Return the (x, y) coordinate for the center point of the cell that contains the specified text.  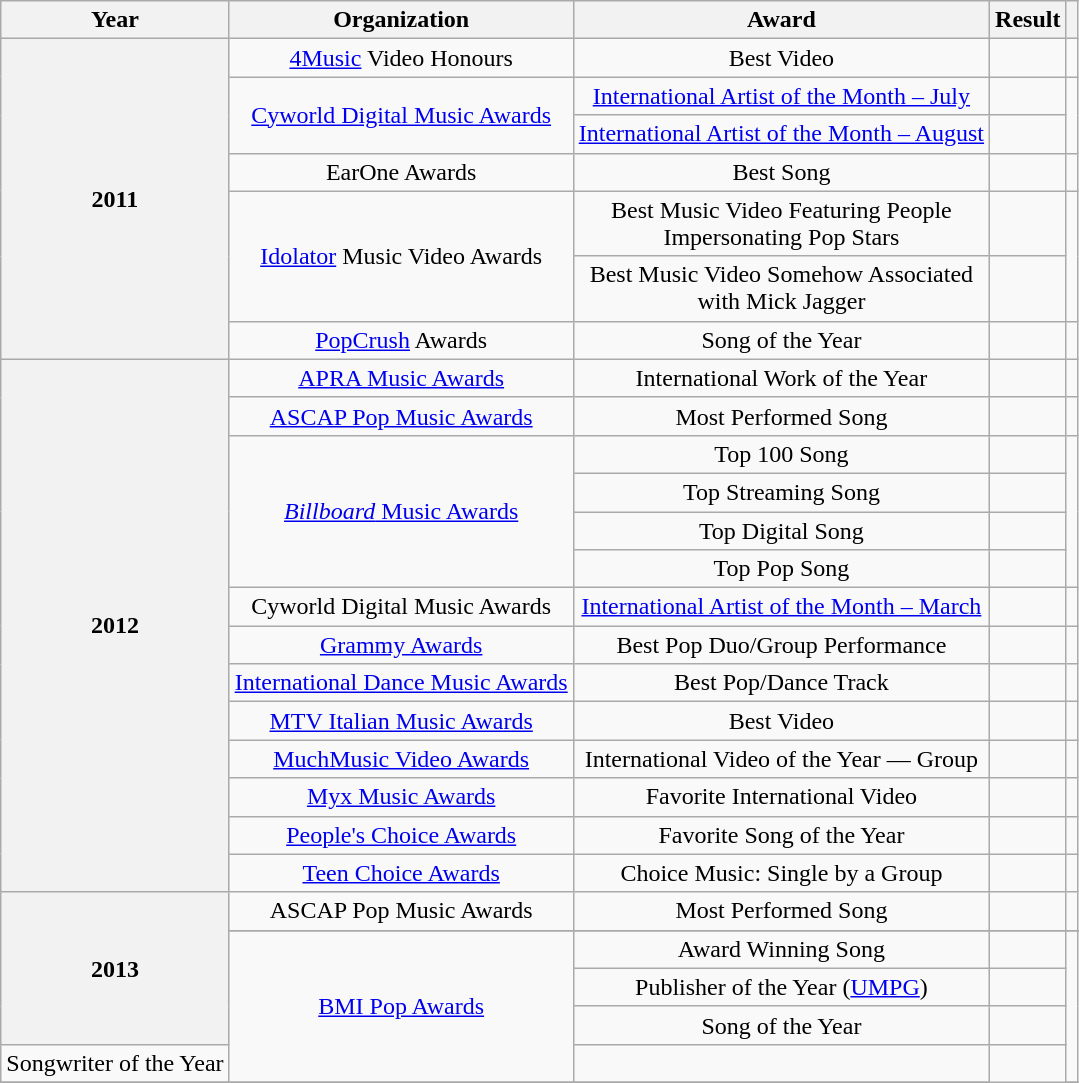
Favorite International Video (781, 797)
Best Pop Duo/Group Performance (781, 645)
International Artist of the Month – July (781, 96)
Myx Music Awards (401, 797)
Year (115, 20)
PopCrush Awards (401, 340)
Teen Choice Awards (401, 873)
Top 100 Song (781, 454)
2011 (115, 199)
Award Winning Song (781, 949)
Top Pop Song (781, 569)
Choice Music: Single by a Group (781, 873)
International Video of the Year — Group (781, 759)
Best Song (781, 172)
Publisher of the Year (UMPG) (781, 987)
International Work of the Year (781, 378)
EarOne Awards (401, 172)
People's Choice Awards (401, 835)
International Artist of the Month – August (781, 134)
Grammy Awards (401, 645)
Billboard Music Awards (401, 511)
MuchMusic Video Awards (401, 759)
Award (781, 20)
MTV Italian Music Awards (401, 721)
4Music Video Honours (401, 58)
Idolator Music Video Awards (401, 256)
Best Music Video Somehow Associated with Mick Jagger (781, 288)
Top Streaming Song (781, 492)
BMI Pop Awards (401, 1006)
Top Digital Song (781, 531)
International Artist of the Month – March (781, 607)
Best Music Video Featuring People Impersonating Pop Stars (781, 224)
2013 (115, 968)
International Dance Music Awards (401, 683)
2012 (115, 626)
Best Pop/Dance Track (781, 683)
Songwriter of the Year (115, 1063)
Favorite Song of the Year (781, 835)
Result (1028, 20)
Organization (401, 20)
APRA Music Awards (401, 378)
